Locate the cell with the specified text and output its [x, y] center coordinate. 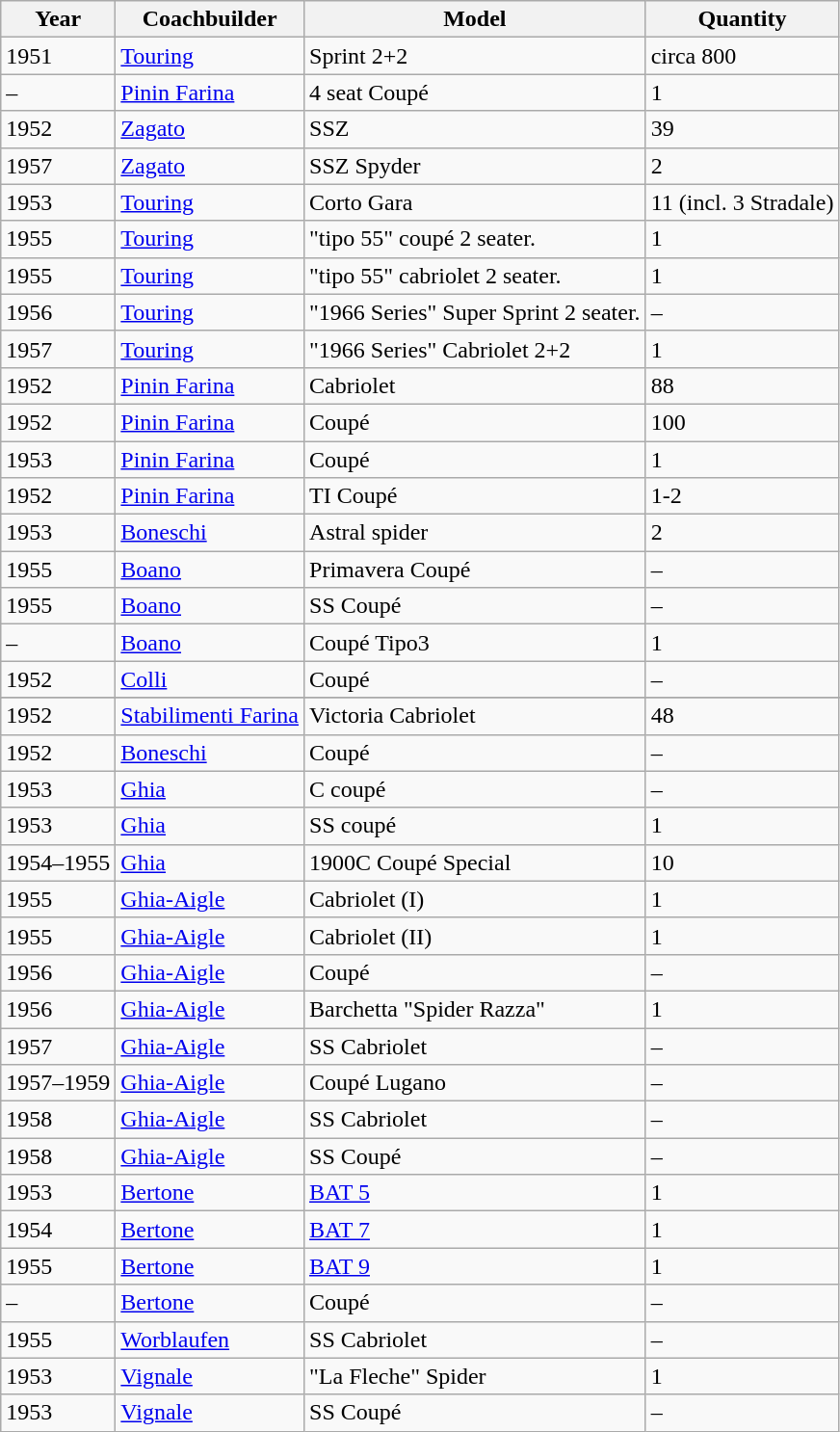
Quantity [742, 19]
Sprint 2+2 [476, 56]
11 (incl. 3 Stradale) [742, 202]
1954 [58, 1230]
Primavera Coupé [476, 570]
Victoria Cabriolet [476, 716]
Cabriolet (II) [476, 936]
BAT 7 [476, 1230]
1-2 [742, 496]
"tipo 55" coupé 2 seater. [476, 239]
Coupé Tipo3 [476, 643]
"tipo 55" cabriolet 2 seater. [476, 276]
"1966 Series" Super Sprint 2 seater. [476, 312]
Worblaufen [210, 1339]
10 [742, 862]
Stabilimenti Farina [210, 716]
C coupé [476, 789]
SS coupé [476, 826]
1951 [58, 56]
100 [742, 422]
1900C Coupé Special [476, 862]
4 seat Coupé [476, 93]
TI Coupé [476, 496]
Model [476, 19]
Astral spider [476, 533]
1957–1959 [58, 1083]
BAT 9 [476, 1266]
Coachbuilder [210, 19]
Coupé Lugano [476, 1083]
88 [742, 385]
SSZ [476, 129]
Barchetta "Spider Razza" [476, 1009]
48 [742, 716]
Colli [210, 679]
Year [58, 19]
39 [742, 129]
"La Fleche" Spider [476, 1376]
Cabriolet (I) [476, 899]
"1966 Series" Cabriolet 2+2 [476, 349]
BAT 5 [476, 1193]
circa 800 [742, 56]
Cabriolet [476, 385]
1954–1955 [58, 862]
SSZ Spyder [476, 166]
Corto Gara [476, 202]
